Extract the (X, Y) coordinate from the center of the cell holding the provided text.  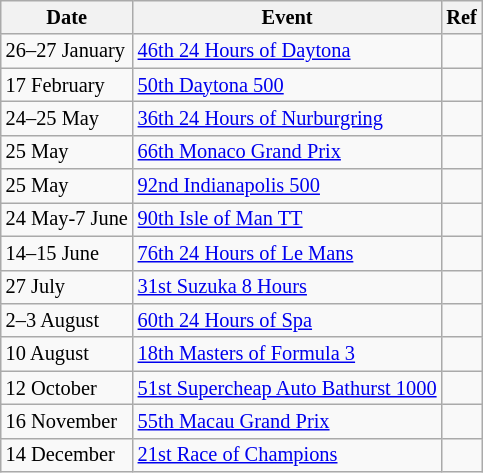
76th 24 Hours of Le Mans (288, 253)
21st Race of Champions (288, 455)
Event (288, 17)
17 February (67, 85)
50th Daytona 500 (288, 85)
18th Masters of Formula 3 (288, 354)
36th 24 Hours of Nurburgring (288, 118)
90th Isle of Man TT (288, 219)
10 August (67, 354)
66th Monaco Grand Prix (288, 152)
16 November (67, 421)
46th 24 Hours of Daytona (288, 51)
12 October (67, 388)
Date (67, 17)
14 December (67, 455)
55th Macau Grand Prix (288, 421)
27 July (67, 287)
Ref (461, 17)
14–15 June (67, 253)
51st Supercheap Auto Bathurst 1000 (288, 388)
24–25 May (67, 118)
26–27 January (67, 51)
60th 24 Hours of Spa (288, 320)
92nd Indianapolis 500 (288, 186)
31st Suzuka 8 Hours (288, 287)
24 May-7 June (67, 219)
2–3 August (67, 320)
